Determine the [x, y] coordinate at the center of the cell enclosing the given text.  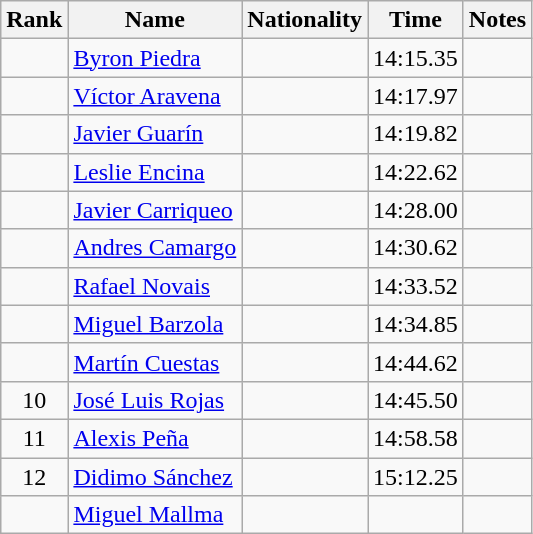
14:15.35 [416, 58]
14:30.62 [416, 248]
14:33.52 [416, 286]
11 [34, 438]
14:45.50 [416, 400]
Javier Guarín [155, 134]
10 [34, 400]
15:12.25 [416, 477]
12 [34, 477]
Javier Carriqueo [155, 210]
Notes [497, 20]
14:19.82 [416, 134]
14:17.97 [416, 96]
Víctor Aravena [155, 96]
Byron Piedra [155, 58]
Martín Cuestas [155, 362]
Rafael Novais [155, 286]
Rank [34, 20]
Miguel Barzola [155, 324]
Nationality [305, 20]
Name [155, 20]
14:34.85 [416, 324]
Leslie Encina [155, 172]
14:58.58 [416, 438]
Didimo Sánchez [155, 477]
14:44.62 [416, 362]
Andres Camargo [155, 248]
Time [416, 20]
14:22.62 [416, 172]
14:28.00 [416, 210]
Alexis Peña [155, 438]
Miguel Mallma [155, 515]
José Luis Rojas [155, 400]
